Determine the (X, Y) coordinate at the center of the cell enclosing the given text.  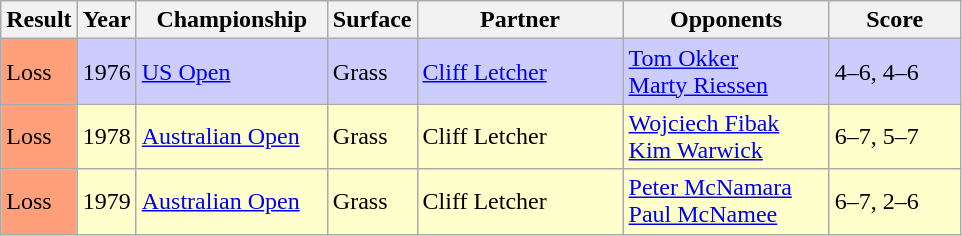
Wojciech Fibak Kim Warwick (726, 136)
Result (39, 20)
1978 (106, 136)
1976 (106, 72)
6–7, 5–7 (894, 136)
4–6, 4–6 (894, 72)
Tom Okker Marty Riessen (726, 72)
Surface (372, 20)
US Open (232, 72)
Year (106, 20)
Partner (520, 20)
6–7, 2–6 (894, 202)
Opponents (726, 20)
1979 (106, 202)
Peter McNamara Paul McNamee (726, 202)
Championship (232, 20)
Score (894, 20)
